Scan for the cell matching the given text and deliver its (x, y) coordinate at center. 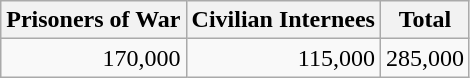
170,000 (94, 58)
Civilian Internees (283, 20)
285,000 (424, 58)
Total (424, 20)
115,000 (283, 58)
Prisoners of War (94, 20)
